For the text-containing cell, return its midpoint in [X, Y] coordinate format. 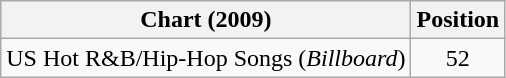
US Hot R&B/Hip-Hop Songs (Billboard) [206, 58]
Position [458, 20]
52 [458, 58]
Chart (2009) [206, 20]
